Output the [x, y] coordinate of the center of the cell containing the given text.  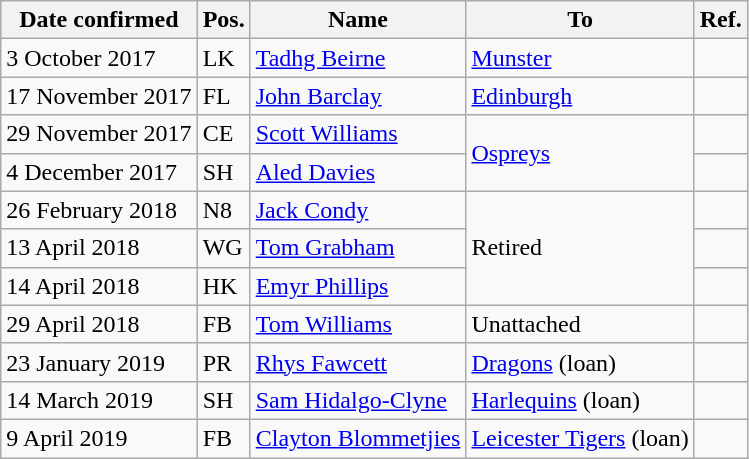
Tom Grabham [358, 248]
Tom Williams [358, 324]
HK [224, 286]
Pos. [224, 20]
Edinburgh [580, 96]
Ospreys [580, 153]
Sam Hidalgo-Clyne [358, 400]
To [580, 20]
23 January 2019 [99, 362]
14 March 2019 [99, 400]
Ref. [720, 20]
9 April 2019 [99, 438]
Aled Davies [358, 172]
PR [224, 362]
Harlequins (loan) [580, 400]
LK [224, 58]
Dragons (loan) [580, 362]
17 November 2017 [99, 96]
29 April 2018 [99, 324]
Leicester Tigers (loan) [580, 438]
Unattached [580, 324]
Tadhg Beirne [358, 58]
4 December 2017 [99, 172]
Emyr Phillips [358, 286]
29 November 2017 [99, 134]
Rhys Fawcett [358, 362]
Retired [580, 248]
Clayton Blommetjies [358, 438]
Scott Williams [358, 134]
3 October 2017 [99, 58]
FL [224, 96]
CE [224, 134]
Jack Condy [358, 210]
WG [224, 248]
13 April 2018 [99, 248]
26 February 2018 [99, 210]
14 April 2018 [99, 286]
N8 [224, 210]
John Barclay [358, 96]
Munster [580, 58]
Name [358, 20]
Date confirmed [99, 20]
